Locate the cell with the specified text and output its [x, y] center coordinate. 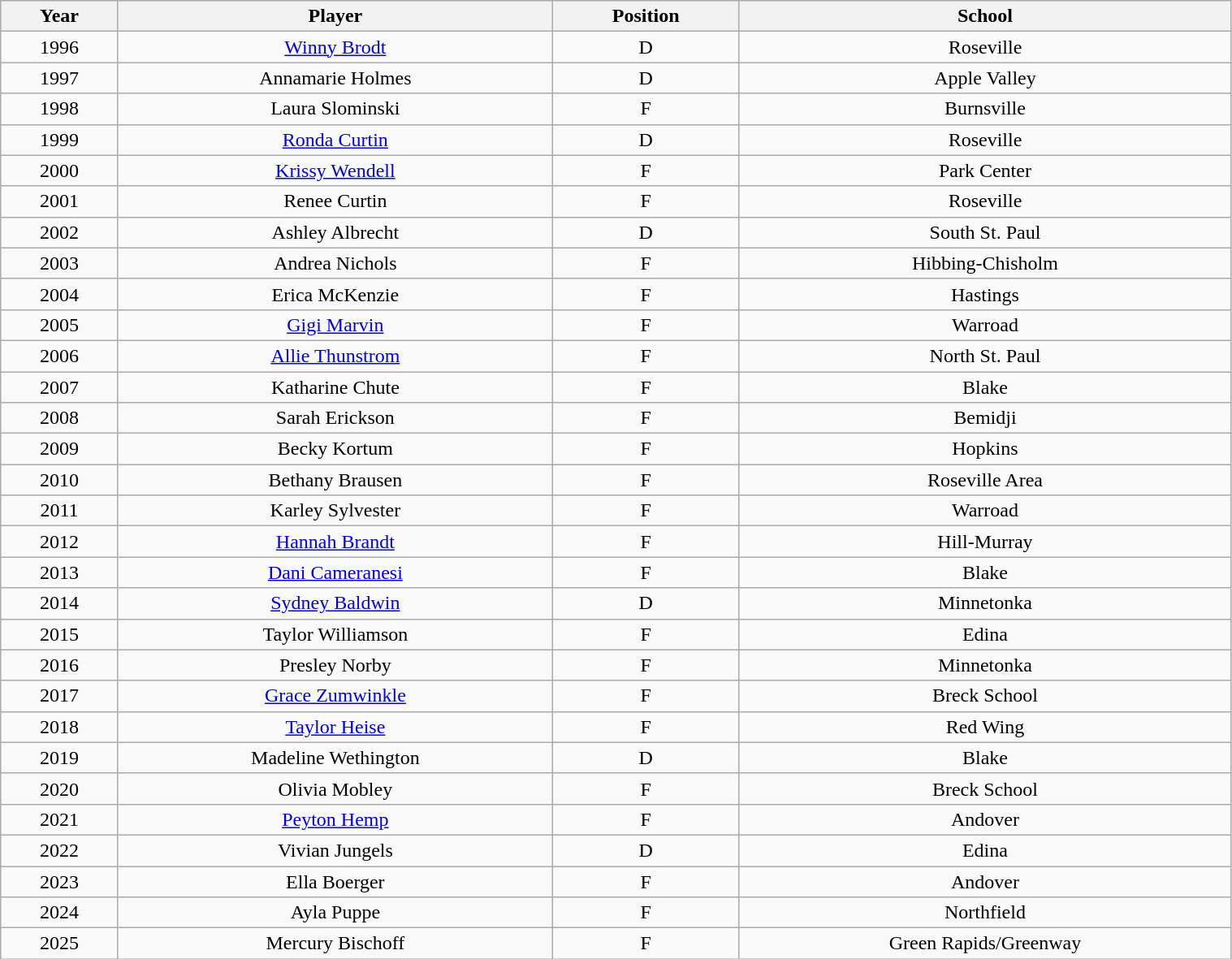
2014 [60, 603]
2010 [60, 480]
Andrea Nichols [335, 263]
Vivian Jungels [335, 850]
Apple Valley [985, 78]
Ronda Curtin [335, 140]
2007 [60, 387]
2011 [60, 511]
Erica McKenzie [335, 294]
Sarah Erickson [335, 418]
Ayla Puppe [335, 913]
2005 [60, 325]
South St. Paul [985, 232]
2000 [60, 171]
1996 [60, 47]
Winny Brodt [335, 47]
2012 [60, 542]
Grace Zumwinkle [335, 696]
Bethany Brausen [335, 480]
Sydney Baldwin [335, 603]
Mercury Bischoff [335, 944]
Peyton Hemp [335, 819]
2008 [60, 418]
Roseville Area [985, 480]
Northfield [985, 913]
2019 [60, 758]
Burnsville [985, 109]
Green Rapids/Greenway [985, 944]
2023 [60, 881]
Year [60, 16]
Player [335, 16]
2018 [60, 727]
Bemidji [985, 418]
2001 [60, 201]
Gigi Marvin [335, 325]
2006 [60, 356]
Hastings [985, 294]
2021 [60, 819]
Hibbing-Chisholm [985, 263]
2017 [60, 696]
Hill-Murray [985, 542]
2002 [60, 232]
Olivia Mobley [335, 788]
1998 [60, 109]
2009 [60, 449]
Madeline Wethington [335, 758]
Ashley Albrecht [335, 232]
Katharine Chute [335, 387]
Taylor Williamson [335, 634]
North St. Paul [985, 356]
Allie Thunstrom [335, 356]
2013 [60, 572]
Krissy Wendell [335, 171]
2003 [60, 263]
Park Center [985, 171]
2004 [60, 294]
Position [645, 16]
School [985, 16]
Hopkins [985, 449]
Taylor Heise [335, 727]
Dani Cameranesi [335, 572]
2015 [60, 634]
Annamarie Holmes [335, 78]
2016 [60, 665]
Laura Slominski [335, 109]
Red Wing [985, 727]
Karley Sylvester [335, 511]
2024 [60, 913]
Ella Boerger [335, 881]
Presley Norby [335, 665]
2020 [60, 788]
Becky Kortum [335, 449]
1999 [60, 140]
Hannah Brandt [335, 542]
Renee Curtin [335, 201]
1997 [60, 78]
2025 [60, 944]
2022 [60, 850]
